Identify which cell holds the provided text, then report its [x, y] central coordinate. 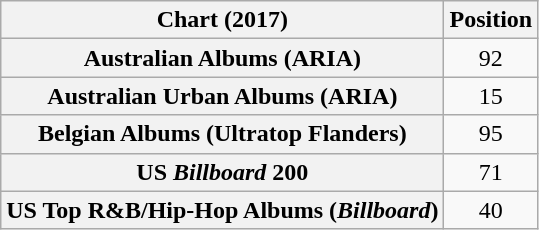
95 [491, 134]
Australian Urban Albums (ARIA) [222, 96]
71 [491, 172]
Position [491, 20]
US Billboard 200 [222, 172]
Belgian Albums (Ultratop Flanders) [222, 134]
92 [491, 58]
15 [491, 96]
40 [491, 210]
US Top R&B/Hip-Hop Albums (Billboard) [222, 210]
Chart (2017) [222, 20]
Australian Albums (ARIA) [222, 58]
